Scan for the cell matching the given text and deliver its [X, Y] coordinate at center. 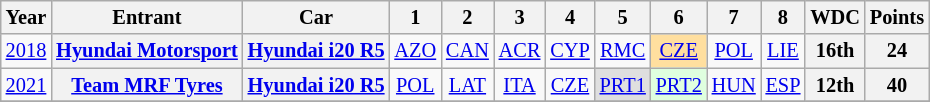
ACR [520, 51]
CYP [570, 51]
Hyundai Motorsport [146, 51]
24 [897, 51]
Points [897, 17]
2 [468, 17]
AZO [415, 51]
WDC [835, 17]
3 [520, 17]
4 [570, 17]
RMC [623, 51]
Car [316, 17]
PRT1 [623, 85]
40 [897, 85]
LAT [468, 85]
ITA [520, 85]
2021 [26, 85]
1 [415, 17]
16th [835, 51]
7 [734, 17]
CAN [468, 51]
8 [784, 17]
5 [623, 17]
Team MRF Tyres [146, 85]
6 [679, 17]
Entrant [146, 17]
LIE [784, 51]
Year [26, 17]
PRT2 [679, 85]
ESP [784, 85]
12th [835, 85]
HUN [734, 85]
2018 [26, 51]
